Find where the given text appears and provide that cell's center as (x, y) coordinate. 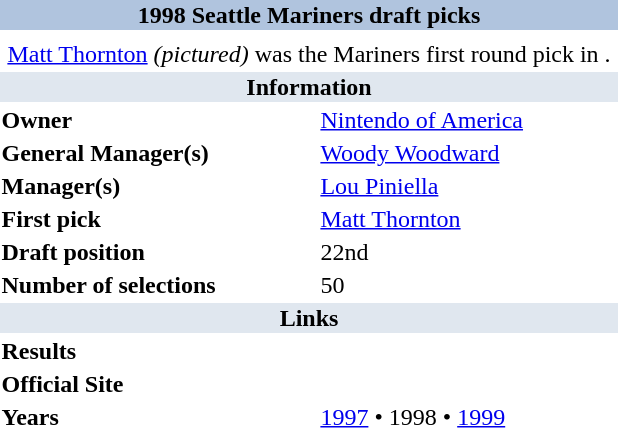
50 (468, 285)
1998 Seattle Mariners draft picks (309, 15)
Results (158, 351)
Nintendo of America (468, 120)
Links (309, 318)
Number of selections (158, 285)
Owner (158, 120)
Lou Piniella (468, 186)
Manager(s) (158, 186)
Woody Woodward (468, 153)
Matt Thornton (pictured) was the Mariners first round pick in . (309, 54)
General Manager(s) (158, 153)
Information (309, 87)
First pick (158, 219)
22nd (468, 252)
Draft position (158, 252)
Official Site (158, 384)
Matt Thornton (468, 219)
